Scan for the cell matching the given text and deliver its (X, Y) coordinate at center. 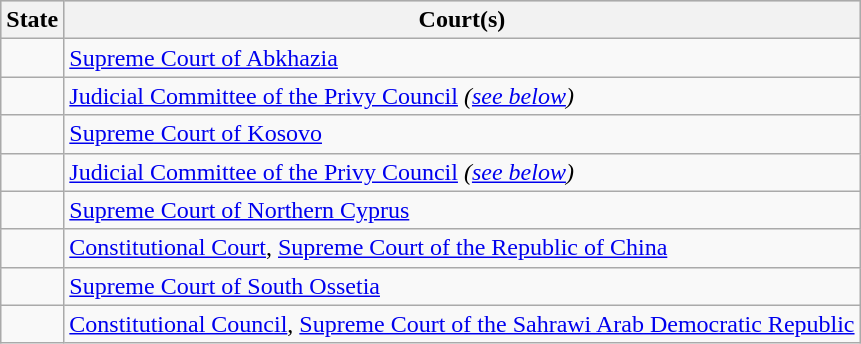
Court(s) (462, 20)
Supreme Court of South Ossetia (462, 286)
Supreme Court of Abkhazia (462, 58)
Supreme Court of Northern Cyprus (462, 210)
Supreme Court of Kosovo (462, 134)
Constitutional Council, Supreme Court of the Sahrawi Arab Democratic Republic (462, 324)
State (32, 20)
Constitutional Court, Supreme Court of the Republic of China (462, 248)
